Scan for the cell matching the given text and deliver its [X, Y] coordinate at center. 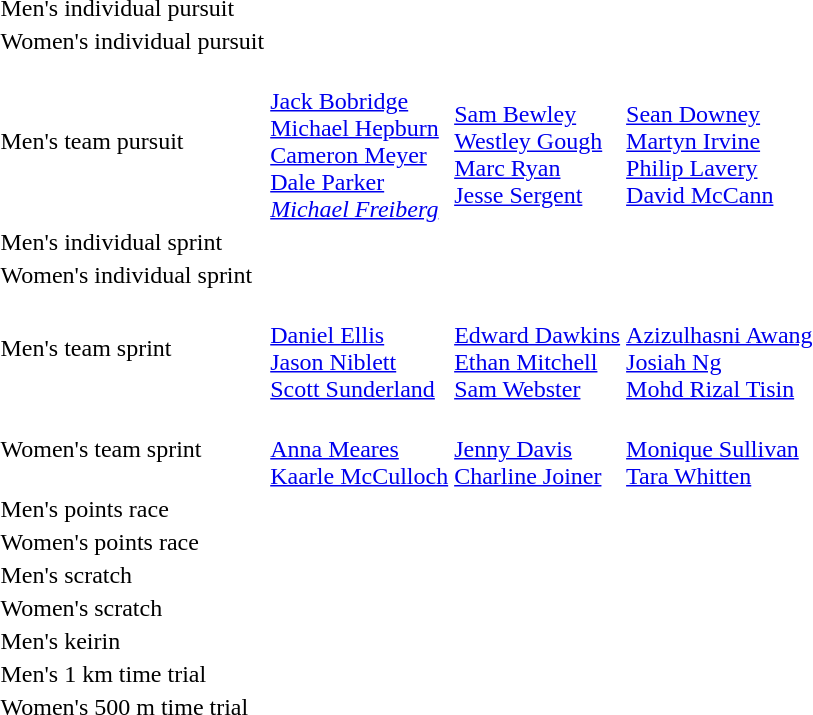
Daniel EllisJason NiblettScott Sunderland [360, 348]
Sam BewleyWestley GoughMarc RyanJesse Sergent [538, 142]
Edward DawkinsEthan MitchellSam Webster [538, 348]
Jenny DavisCharline Joiner [538, 449]
Jack BobridgeMichael HepburnCameron MeyerDale ParkerMichael Freiberg [360, 142]
Anna MearesKaarle McCulloch [360, 449]
